Detect which cell encompasses the target text, then output its [x, y] center coordinate. 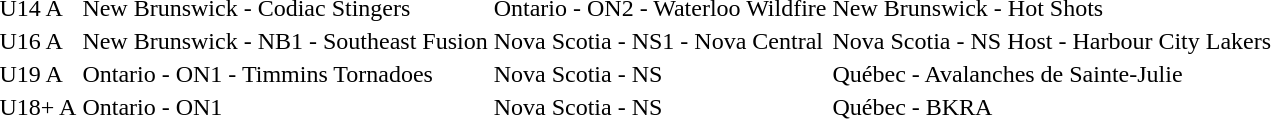
Ontario - ON1 - Timmins Tornadoes [285, 74]
Nova Scotia - NS [660, 74]
Nova Scotia - NS1 - Nova Central [660, 41]
New Brunswick - NB1 - Southeast Fusion [285, 41]
